Return [x, y] of the center of cell containing provided text 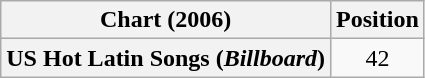
42 [378, 58]
Position [378, 20]
US Hot Latin Songs (Billboard) [166, 58]
Chart (2006) [166, 20]
